Capture the cell that displays the provided text and extract its (X, Y) central coordinate. 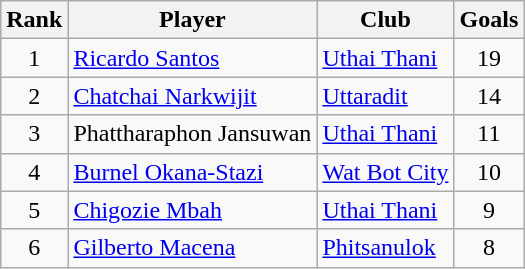
11 (489, 134)
Uttaradit (386, 96)
Burnel Okana-Stazi (192, 172)
Gilberto Macena (192, 248)
8 (489, 248)
Chigozie Mbah (192, 210)
6 (34, 248)
Rank (34, 20)
3 (34, 134)
Phattharaphon Jansuwan (192, 134)
10 (489, 172)
Goals (489, 20)
Player (192, 20)
4 (34, 172)
Wat Bot City (386, 172)
2 (34, 96)
1 (34, 58)
5 (34, 210)
Club (386, 20)
14 (489, 96)
Chatchai Narkwijit (192, 96)
Phitsanulok (386, 248)
Ricardo Santos (192, 58)
9 (489, 210)
19 (489, 58)
